Locate the cell with the specified text and output its [X, Y] center coordinate. 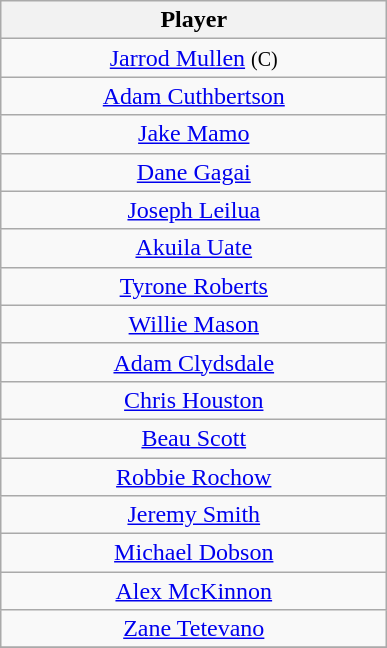
Adam Cuthbertson [194, 96]
Jeremy Smith [194, 515]
Beau Scott [194, 438]
Michael Dobson [194, 553]
Akuila Uate [194, 248]
Adam Clydsdale [194, 362]
Dane Gagai [194, 172]
Tyrone Roberts [194, 286]
Joseph Leilua [194, 210]
Jake Mamo [194, 134]
Robbie Rochow [194, 477]
Chris Houston [194, 400]
Alex McKinnon [194, 591]
Player [194, 20]
Jarrod Mullen (C) [194, 58]
Zane Tetevano [194, 629]
Willie Mason [194, 324]
